Search for the cell housing the specified text and yield its (X, Y) center coordinate. 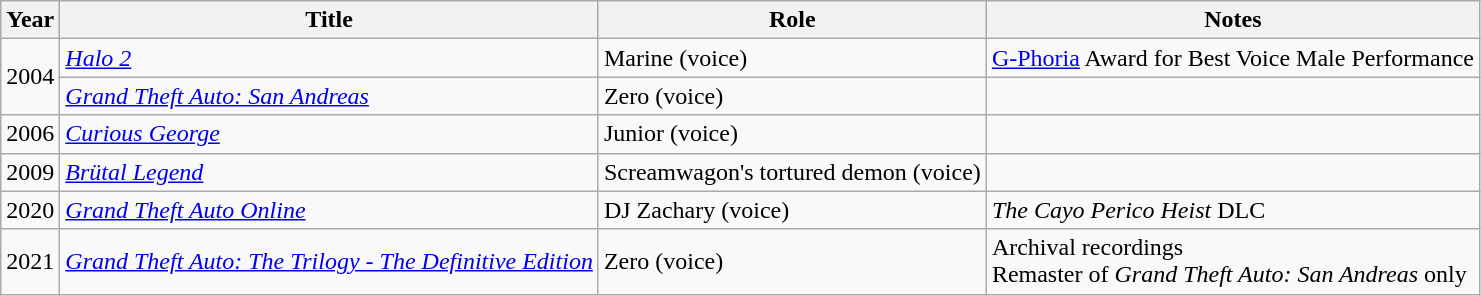
Title (330, 20)
The Cayo Perico Heist DLC (1232, 210)
Halo 2 (330, 58)
Grand Theft Auto: The Trilogy - The Definitive Edition (330, 262)
2021 (30, 262)
Curious George (330, 134)
2004 (30, 77)
Junior (voice) (792, 134)
Role (792, 20)
Grand Theft Auto: San Andreas (330, 96)
2006 (30, 134)
Archival recordingsRemaster of Grand Theft Auto: San Andreas only (1232, 262)
Grand Theft Auto Online (330, 210)
Screamwagon's tortured demon (voice) (792, 172)
2020 (30, 210)
2009 (30, 172)
G-Phoria Award for Best Voice Male Performance (1232, 58)
Brütal Legend (330, 172)
Notes (1232, 20)
DJ Zachary (voice) (792, 210)
Marine (voice) (792, 58)
Year (30, 20)
